Detect which cell encompasses the target text, then output its [X, Y] center coordinate. 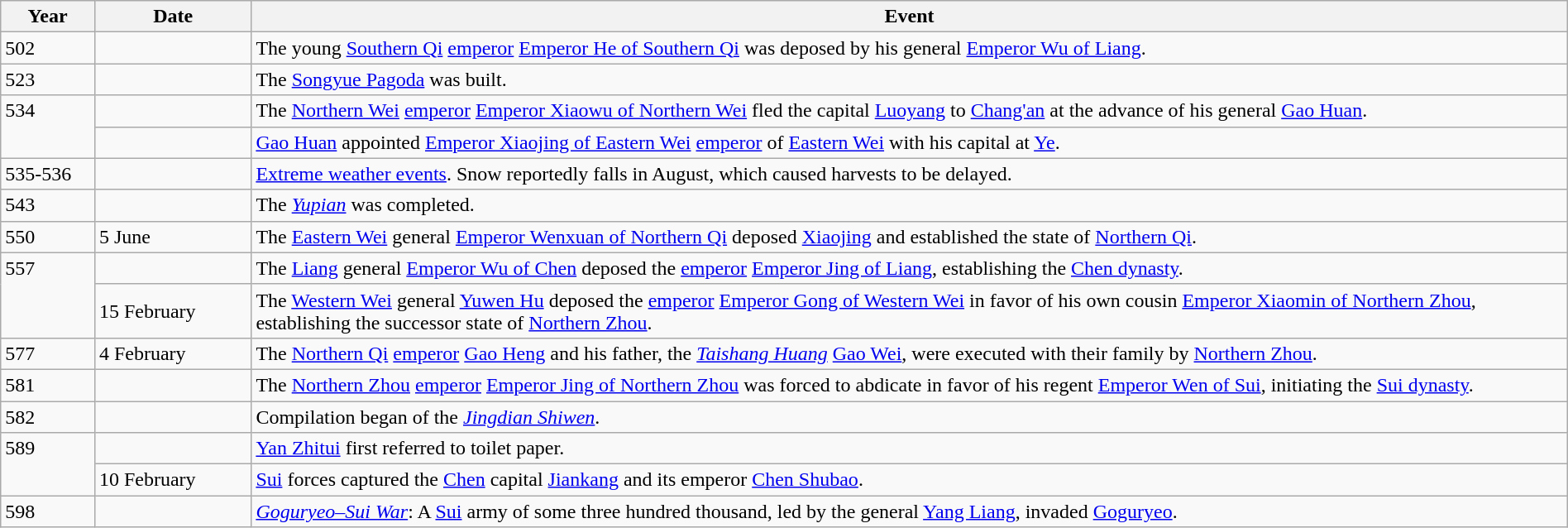
4 February [172, 353]
Compilation began of the Jingdian Shiwen. [910, 416]
15 February [172, 311]
5 June [172, 237]
589 [48, 464]
The Northern Zhou emperor Emperor Jing of Northern Zhou was forced to abdicate in favor of his regent Emperor Wen of Sui, initiating the Sui dynasty. [910, 385]
582 [48, 416]
Gao Huan appointed Emperor Xiaojing of Eastern Wei emperor of Eastern Wei with his capital at Ye. [910, 142]
Yan Zhitui first referred to toilet paper. [910, 449]
557 [48, 295]
523 [48, 79]
The Northern Wei emperor Emperor Xiaowu of Northern Wei fled the capital Luoyang to Chang'an at the advance of his general Gao Huan. [910, 111]
The young Southern Qi emperor Emperor He of Southern Qi was deposed by his general Emperor Wu of Liang. [910, 48]
534 [48, 127]
502 [48, 48]
Date [172, 17]
535-536 [48, 174]
Year [48, 17]
The Eastern Wei general Emperor Wenxuan of Northern Qi deposed Xiaojing and established the state of Northern Qi. [910, 237]
Goguryeo–Sui War: A Sui army of some three hundred thousand, led by the general Yang Liang, invaded Goguryeo. [910, 511]
10 February [172, 480]
598 [48, 511]
Sui forces captured the Chen capital Jiankang and its emperor Chen Shubao. [910, 480]
581 [48, 385]
The Yupian was completed. [910, 205]
577 [48, 353]
The Liang general Emperor Wu of Chen deposed the emperor Emperor Jing of Liang, establishing the Chen dynasty. [910, 268]
The Northern Qi emperor Gao Heng and his father, the Taishang Huang Gao Wei, were executed with their family by Northern Zhou. [910, 353]
Event [910, 17]
Extreme weather events. Snow reportedly falls in August, which caused harvests to be delayed. [910, 174]
543 [48, 205]
550 [48, 237]
The Songyue Pagoda was built. [910, 79]
